Pinpoint the cell where the given text exists, returning its [X, Y] midpoint coordinate. 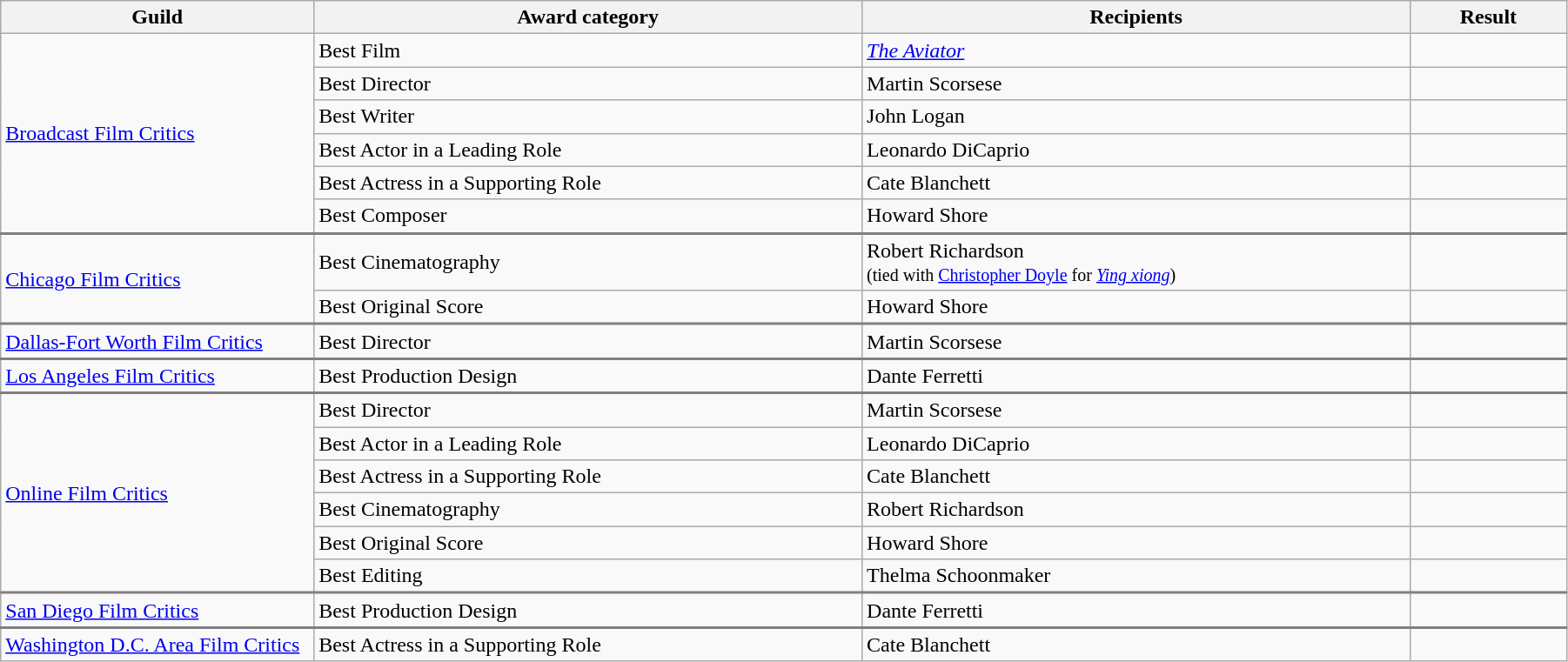
Broadcast Film Critics [157, 134]
Online Film Critics [157, 493]
Dallas-Fort Worth Film Critics [157, 342]
Washington D.C. Area Film Critics [157, 644]
Thelma Schoonmaker [1136, 576]
Result [1488, 17]
Guild [157, 17]
Best Film [588, 50]
Best Composer [588, 216]
Robert Richardson(tied with Christopher Doyle for Ying xiong) [1136, 262]
The Aviator [1136, 50]
Los Angeles Film Critics [157, 376]
Award category [588, 17]
Best Editing [588, 576]
Chicago Film Critics [157, 278]
Best Writer [588, 117]
John Logan [1136, 117]
San Diego Film Critics [157, 611]
Robert Richardson [1136, 510]
Recipients [1136, 17]
